Find where the given text appears and provide that cell's center as (x, y) coordinate. 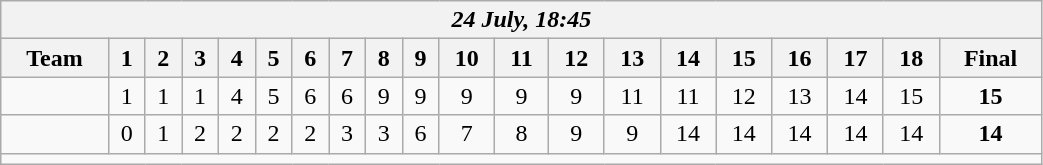
16 (800, 58)
Final (990, 58)
Team (55, 58)
18 (911, 58)
24 July, 18:45 (522, 20)
10 (467, 58)
17 (856, 58)
0 (126, 134)
